For the text-containing cell, return its midpoint in (X, Y) coordinate format. 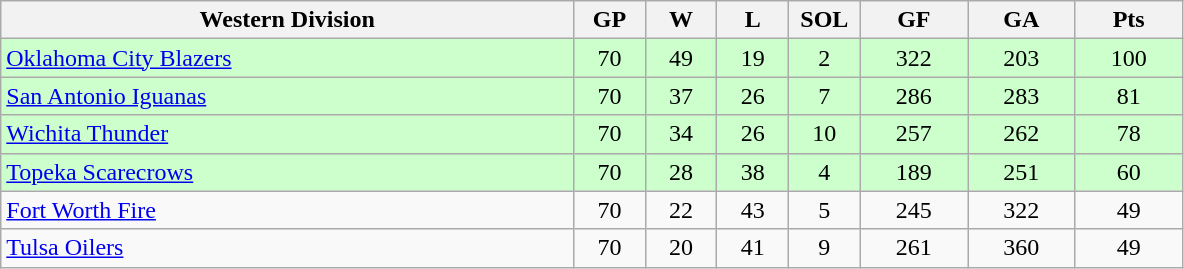
San Antonio Iguanas (288, 96)
78 (1129, 134)
283 (1022, 96)
Oklahoma City Blazers (288, 58)
GA (1022, 20)
203 (1022, 58)
SOL (825, 20)
5 (825, 210)
43 (753, 210)
261 (914, 248)
257 (914, 134)
286 (914, 96)
20 (681, 248)
262 (1022, 134)
189 (914, 172)
9 (825, 248)
10 (825, 134)
251 (1022, 172)
28 (681, 172)
Fort Worth Fire (288, 210)
GP (610, 20)
34 (681, 134)
Topeka Scarecrows (288, 172)
Pts (1129, 20)
L (753, 20)
GF (914, 20)
Western Division (288, 20)
W (681, 20)
37 (681, 96)
Wichita Thunder (288, 134)
4 (825, 172)
7 (825, 96)
81 (1129, 96)
60 (1129, 172)
22 (681, 210)
100 (1129, 58)
19 (753, 58)
41 (753, 248)
2 (825, 58)
38 (753, 172)
245 (914, 210)
Tulsa Oilers (288, 248)
360 (1022, 248)
